Scan for the cell matching the given text and deliver its (X, Y) coordinate at center. 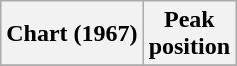
Peakposition (189, 34)
Chart (1967) (72, 34)
